Capture the cell that displays the provided text and extract its [X, Y] central coordinate. 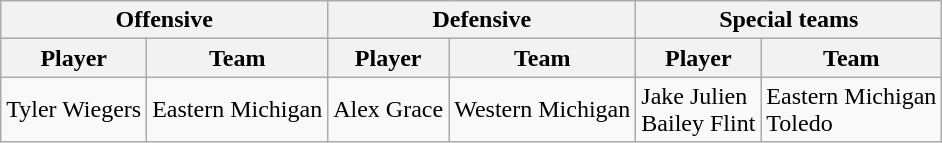
Special teams [789, 20]
Tyler Wiegers [74, 110]
Western Michigan [542, 110]
Eastern MichiganToledo [852, 110]
Offensive [164, 20]
Alex Grace [388, 110]
Jake JulienBailey Flint [698, 110]
Eastern Michigan [238, 110]
Defensive [482, 20]
